Search for the cell housing the specified text and yield its [x, y] center coordinate. 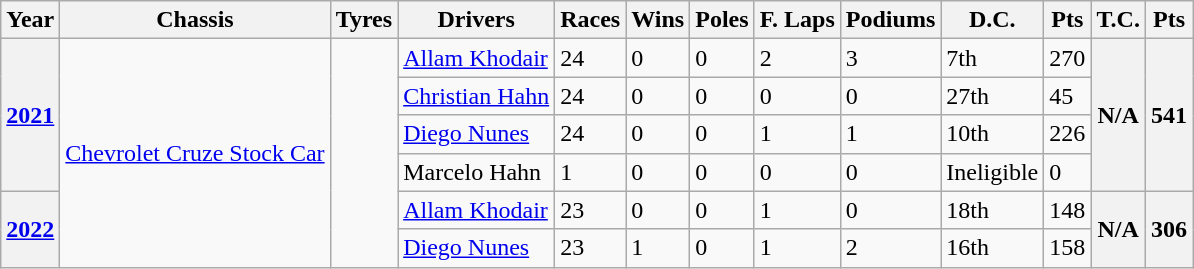
Chassis [195, 20]
Races [590, 20]
10th [992, 134]
T.C. [1118, 20]
Year [30, 20]
226 [1068, 134]
Chevrolet Cruze Stock Car [195, 153]
Drivers [476, 20]
Poles [722, 20]
18th [992, 210]
158 [1068, 248]
D.C. [992, 20]
16th [992, 248]
306 [1168, 229]
Wins [658, 20]
148 [1068, 210]
Tyres [364, 20]
F. Laps [797, 20]
Ineligible [992, 172]
Podiums [890, 20]
3 [890, 58]
27th [992, 96]
2022 [30, 229]
7th [992, 58]
541 [1168, 115]
Marcelo Hahn [476, 172]
Christian Hahn [476, 96]
45 [1068, 96]
2021 [30, 115]
270 [1068, 58]
